Search for the cell housing the specified text and yield its (X, Y) center coordinate. 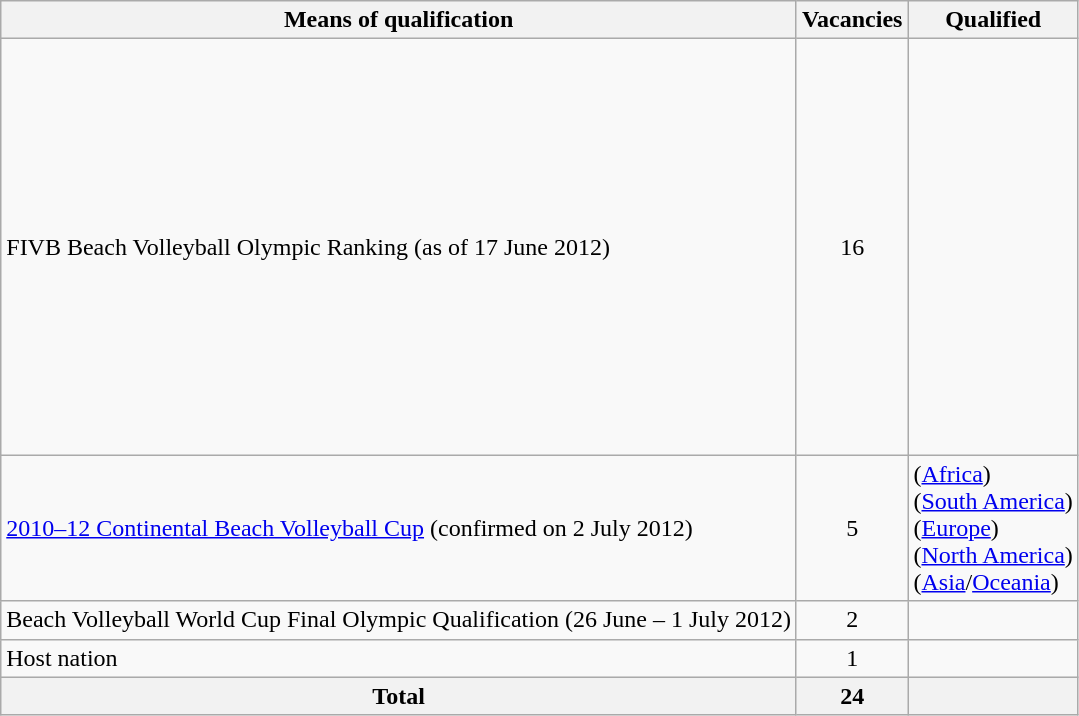
Vacancies (852, 20)
24 (852, 696)
Total (399, 696)
5 (852, 528)
Beach Volleyball World Cup Final Olympic Qualification (26 June – 1 July 2012) (399, 620)
2 (852, 620)
FIVB Beach Volleyball Olympic Ranking (as of 17 June 2012) (399, 247)
Host nation (399, 658)
16 (852, 247)
Qualified (993, 20)
(Africa) (South America) (Europe) (North America) (Asia/Oceania) (993, 528)
1 (852, 658)
Means of qualification (399, 20)
2010–12 Continental Beach Volleyball Cup (confirmed on 2 July 2012) (399, 528)
